Return (X, Y) of the center of cell containing provided text 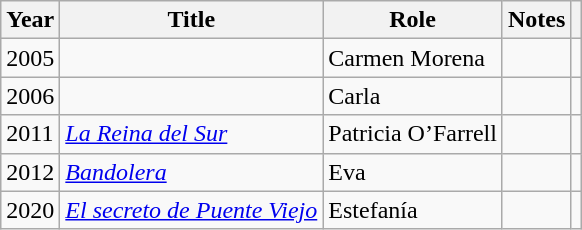
Estefanía (413, 210)
Title (192, 20)
Role (413, 20)
Year (30, 20)
2006 (30, 96)
2005 (30, 58)
2020 (30, 210)
2012 (30, 172)
Eva (413, 172)
El secreto de Puente Viejo (192, 210)
La Reina del Sur (192, 134)
Notes (536, 20)
Carla (413, 96)
Bandolera (192, 172)
Carmen Morena (413, 58)
2011 (30, 134)
Patricia O’Farrell (413, 134)
